Return (x, y) of the center of cell containing provided text 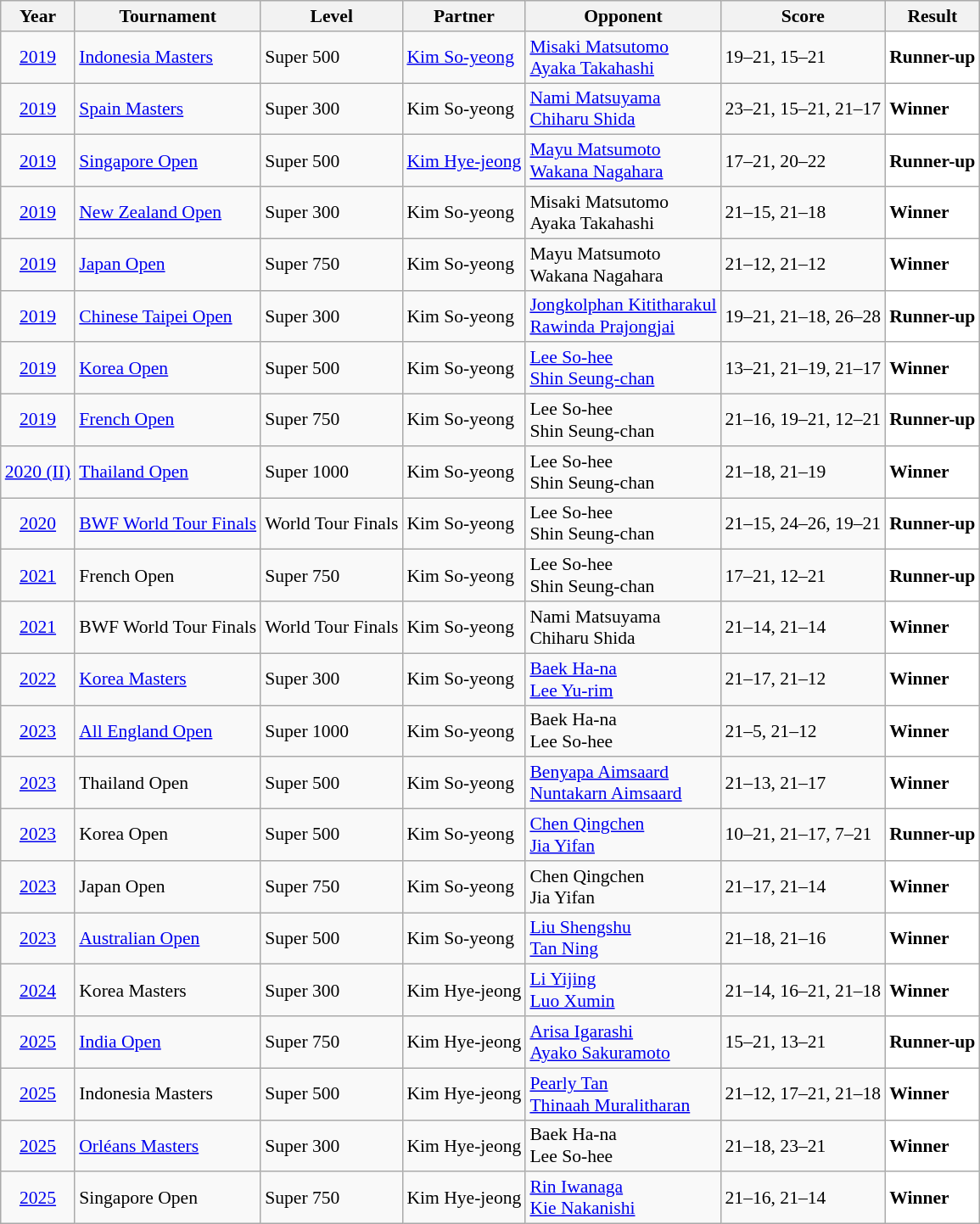
Chinese Taipei Open (168, 316)
New Zealand Open (168, 212)
2024 (37, 991)
10–21, 21–17, 7–21 (804, 835)
21–14, 21–14 (804, 628)
Benyapa Aimsaard Nuntakarn Aimsaard (623, 784)
23–21, 15–21, 21–17 (804, 109)
Partner (463, 16)
2020 (37, 524)
Baek Ha-na Lee Yu-rim (623, 679)
Year (37, 16)
Australian Open (168, 938)
Level (331, 16)
21–18, 23–21 (804, 1145)
Orléans Masters (168, 1145)
21–18, 21–19 (804, 472)
Opponent (623, 16)
All England Open (168, 731)
17–21, 20–22 (804, 161)
2020 (II) (37, 472)
21–13, 21–17 (804, 784)
Li Yijing Luo Xumin (623, 991)
Rin Iwanaga Kie Nakanishi (623, 1198)
Pearly Tan Thinaah Muralitharan (623, 1094)
21–18, 21–16 (804, 938)
21–12, 17–21, 21–18 (804, 1094)
21–12, 21–12 (804, 265)
21–5, 21–12 (804, 731)
17–21, 12–21 (804, 575)
Spain Masters (168, 109)
Tournament (168, 16)
21–16, 21–14 (804, 1198)
19–21, 15–21 (804, 58)
2022 (37, 679)
19–21, 21–18, 26–28 (804, 316)
21–15, 24–26, 19–21 (804, 524)
21–17, 21–14 (804, 887)
21–16, 19–21, 12–21 (804, 421)
Result (932, 16)
India Open (168, 1042)
21–17, 21–12 (804, 679)
13–21, 21–19, 21–17 (804, 368)
Jongkolphan Kititharakul Rawinda Prajongjai (623, 316)
21–15, 21–18 (804, 212)
Arisa Igarashi Ayako Sakuramoto (623, 1042)
Score (804, 16)
21–14, 16–21, 21–18 (804, 991)
Liu Shengshu Tan Ning (623, 938)
15–21, 13–21 (804, 1042)
